Find where the given text appears and provide that cell's center as [x, y] coordinate. 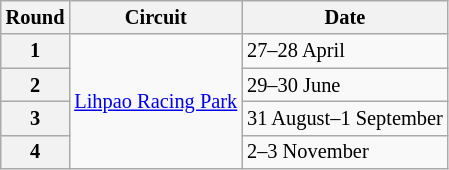
Circuit [156, 17]
2–3 November [345, 152]
2 [36, 85]
3 [36, 118]
Lihpao Racing Park [156, 102]
Round [36, 17]
1 [36, 51]
31 August–1 September [345, 118]
27–28 April [345, 51]
29–30 June [345, 85]
Date [345, 17]
4 [36, 152]
